Capture the cell that displays the provided text and extract its [X, Y] central coordinate. 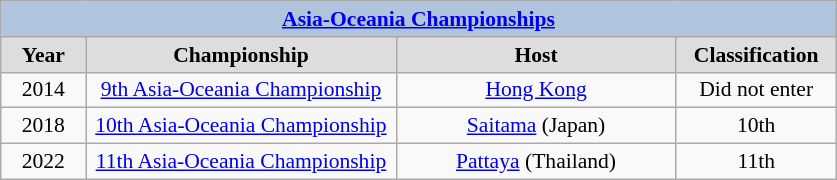
Classification [756, 55]
Did not enter [756, 90]
Year [44, 55]
Saitama (Japan) [536, 126]
9th Asia-Oceania Championship [241, 90]
Host [536, 55]
2018 [44, 126]
2022 [44, 162]
11th [756, 162]
11th Asia-Oceania Championship [241, 162]
10th [756, 126]
Asia-Oceania Championships [419, 19]
10th Asia-Oceania Championship [241, 126]
Hong Kong [536, 90]
2014 [44, 90]
Championship [241, 55]
Pattaya (Thailand) [536, 162]
